Capture the cell that displays the provided text and extract its (x, y) central coordinate. 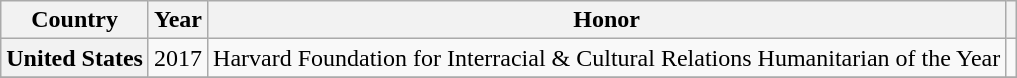
Honor (607, 20)
Year (178, 20)
Harvard Foundation for Interracial & Cultural Relations Humanitarian of the Year (607, 58)
United States (75, 58)
Country (75, 20)
2017 (178, 58)
